Find where the given text appears and provide that cell's center as [x, y] coordinate. 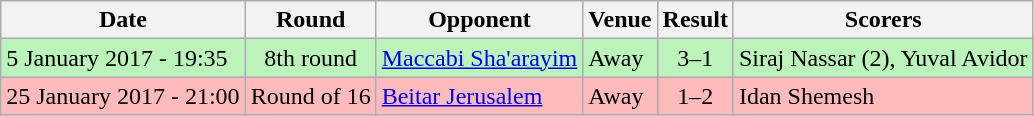
Beitar Jerusalem [480, 96]
5 January 2017 - 19:35 [123, 58]
Idan Shemesh [883, 96]
Round of 16 [310, 96]
Maccabi Sha'arayim [480, 58]
Scorers [883, 20]
8th round [310, 58]
25 January 2017 - 21:00 [123, 96]
3–1 [695, 58]
Date [123, 20]
Opponent [480, 20]
Result [695, 20]
Siraj Nassar (2), Yuval Avidor [883, 58]
Venue [620, 20]
1–2 [695, 96]
Round [310, 20]
